Return the [x, y] coordinate for the center point of the cell that contains the specified text.  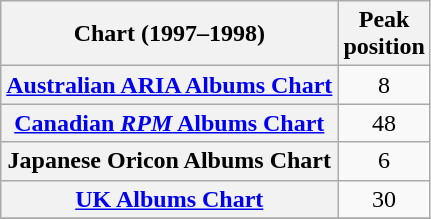
Australian ARIA Albums Chart [170, 85]
Chart (1997–1998) [170, 34]
Peakposition [384, 34]
8 [384, 85]
Canadian RPM Albums Chart [170, 123]
6 [384, 161]
UK Albums Chart [170, 199]
30 [384, 199]
48 [384, 123]
Japanese Oricon Albums Chart [170, 161]
